For the text-containing cell, return its midpoint in (X, Y) coordinate format. 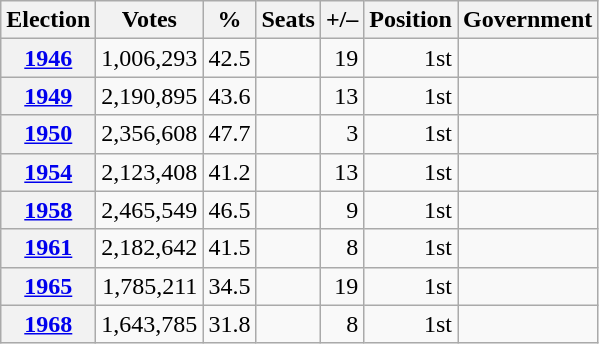
34.5 (230, 286)
1949 (48, 96)
1950 (48, 134)
1,785,211 (150, 286)
2,190,895 (150, 96)
1954 (48, 172)
3 (342, 134)
Position (411, 20)
2,123,408 (150, 172)
1,643,785 (150, 324)
1,006,293 (150, 58)
42.5 (230, 58)
Election (48, 20)
2,465,549 (150, 210)
+/– (342, 20)
46.5 (230, 210)
2,182,642 (150, 248)
1946 (48, 58)
1968 (48, 324)
% (230, 20)
47.7 (230, 134)
1961 (48, 248)
41.5 (230, 248)
1965 (48, 286)
Government (528, 20)
Seats (288, 20)
43.6 (230, 96)
31.8 (230, 324)
9 (342, 210)
1958 (48, 210)
2,356,608 (150, 134)
41.2 (230, 172)
Votes (150, 20)
